From the cell containing the given text, extract its center point as [x, y] coordinate. 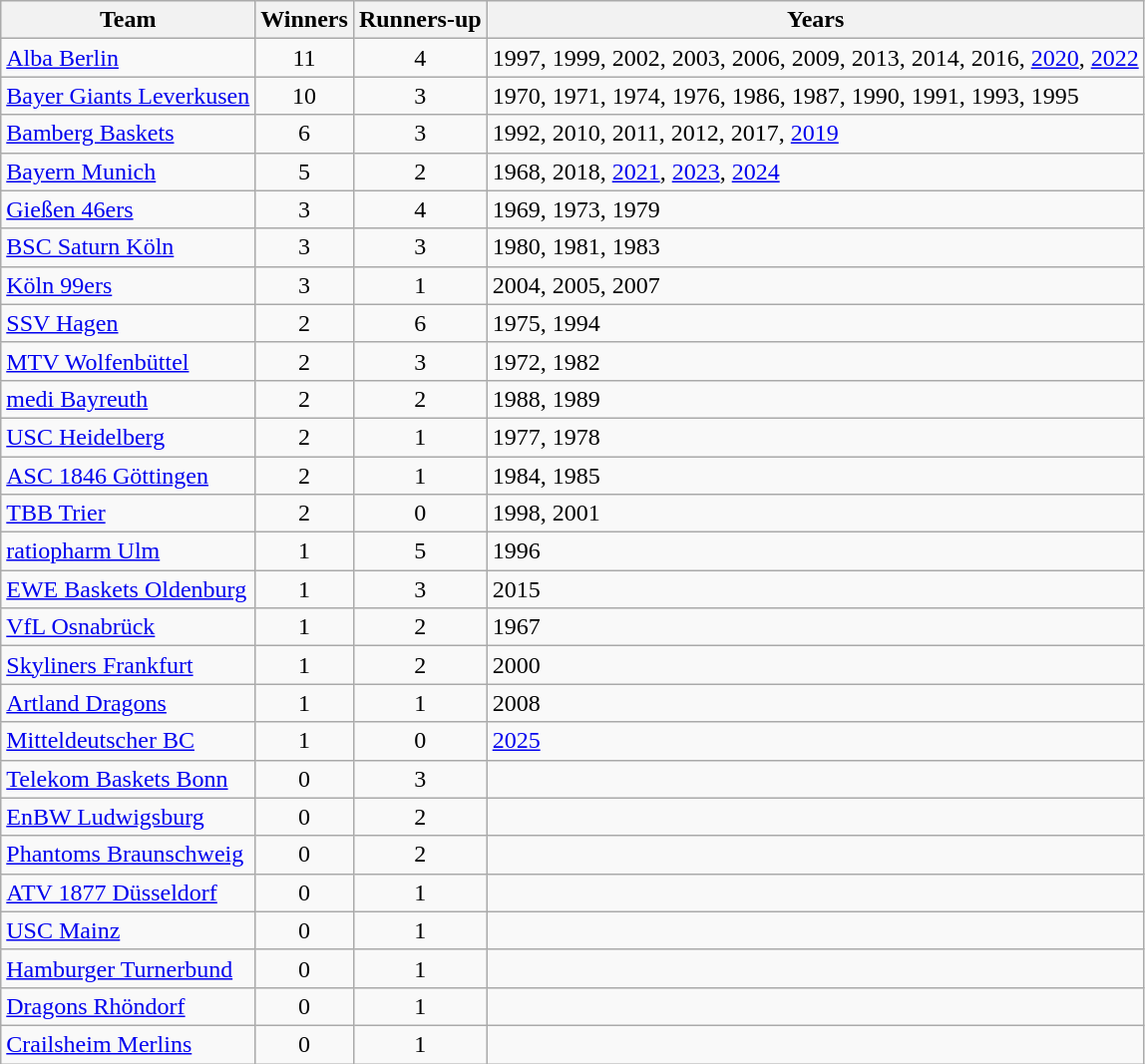
11 [305, 58]
1969, 1973, 1979 [816, 209]
Skyliners Frankfurt [128, 665]
Team [128, 20]
2000 [816, 665]
Dragons Rhöndorf [128, 1006]
Hamburger Turnerbund [128, 968]
Köln 99ers [128, 285]
2015 [816, 589]
Runners-up [420, 20]
BSC Saturn Köln [128, 247]
1996 [816, 551]
Alba Berlin [128, 58]
Artland Dragons [128, 703]
Bayern Munich [128, 172]
Years [816, 20]
1997, 1999, 2002, 2003, 2006, 2009, 2013, 2014, 2016, 2020, 2022 [816, 58]
10 [305, 96]
Gießen 46ers [128, 209]
Telekom Baskets Bonn [128, 779]
USC Heidelberg [128, 437]
1992, 2010, 2011, 2012, 2017, 2019 [816, 134]
Phantoms Braunschweig [128, 855]
1988, 1989 [816, 399]
USC Mainz [128, 930]
Crailsheim Merlins [128, 1044]
Bamberg Baskets [128, 134]
ratiopharm Ulm [128, 551]
1998, 2001 [816, 514]
1980, 1981, 1983 [816, 247]
1970, 1971, 1974, 1976, 1986, 1987, 1990, 1991, 1993, 1995 [816, 96]
ASC 1846 Göttingen [128, 476]
1984, 1985 [816, 476]
TBB Trier [128, 514]
1968, 2018, 2021, 2023, 2024 [816, 172]
1975, 1994 [816, 323]
VfL Osnabrück [128, 627]
MTV Wolfenbüttel [128, 361]
EWE Baskets Oldenburg [128, 589]
EnBW Ludwigsburg [128, 817]
medi Bayreuth [128, 399]
SSV Hagen [128, 323]
1977, 1978 [816, 437]
Bayer Giants Leverkusen [128, 96]
2008 [816, 703]
1972, 1982 [816, 361]
2025 [816, 741]
Winners [305, 20]
2004, 2005, 2007 [816, 285]
Mitteldeutscher BC [128, 741]
1967 [816, 627]
ATV 1877 Düsseldorf [128, 892]
